Return [X, Y] of the center of cell containing provided text 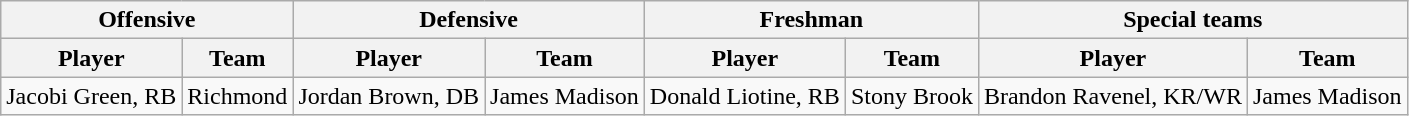
Defensive [468, 20]
Special teams [1192, 20]
Freshman [811, 20]
Jordan Brown, DB [389, 96]
Brandon Ravenel, KR/WR [1112, 96]
Jacobi Green, RB [92, 96]
Richmond [238, 96]
Donald Liotine, RB [744, 96]
Offensive [147, 20]
Stony Brook [912, 96]
